Output the [X, Y] coordinate of the center of the cell containing the given text.  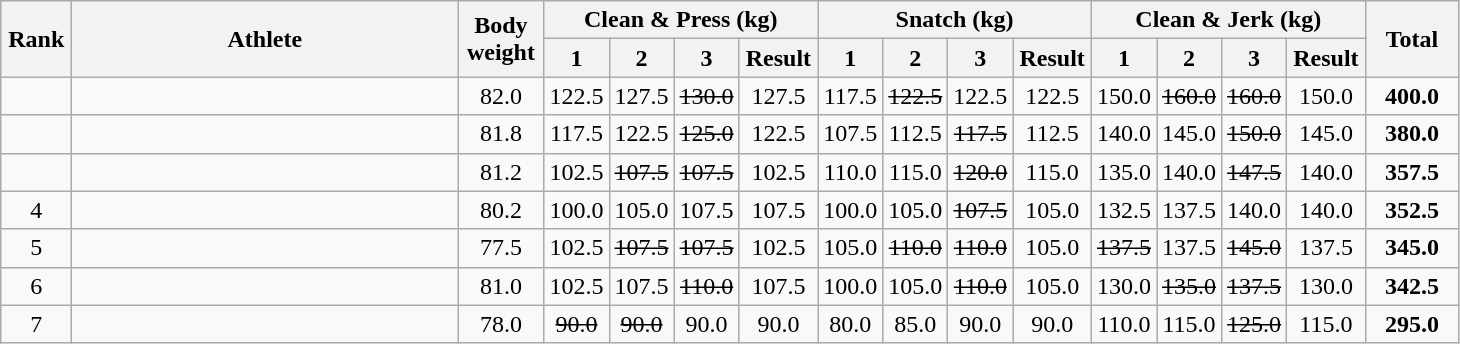
Total [1412, 39]
342.5 [1412, 286]
400.0 [1412, 96]
147.5 [1254, 172]
80.2 [501, 210]
77.5 [501, 248]
352.5 [1412, 210]
Clean & Press (kg) [681, 20]
80.0 [850, 324]
120.0 [980, 172]
345.0 [1412, 248]
Clean & Jerk (kg) [1228, 20]
81.0 [501, 286]
380.0 [1412, 134]
357.5 [1412, 172]
Athlete [265, 39]
85.0 [916, 324]
4 [36, 210]
81.8 [501, 134]
Rank [36, 39]
6 [36, 286]
295.0 [1412, 324]
82.0 [501, 96]
81.2 [501, 172]
Body weight [501, 39]
5 [36, 248]
78.0 [501, 324]
Snatch (kg) [955, 20]
132.5 [1124, 210]
7 [36, 324]
